Detect which cell encompasses the target text, then output its [x, y] center coordinate. 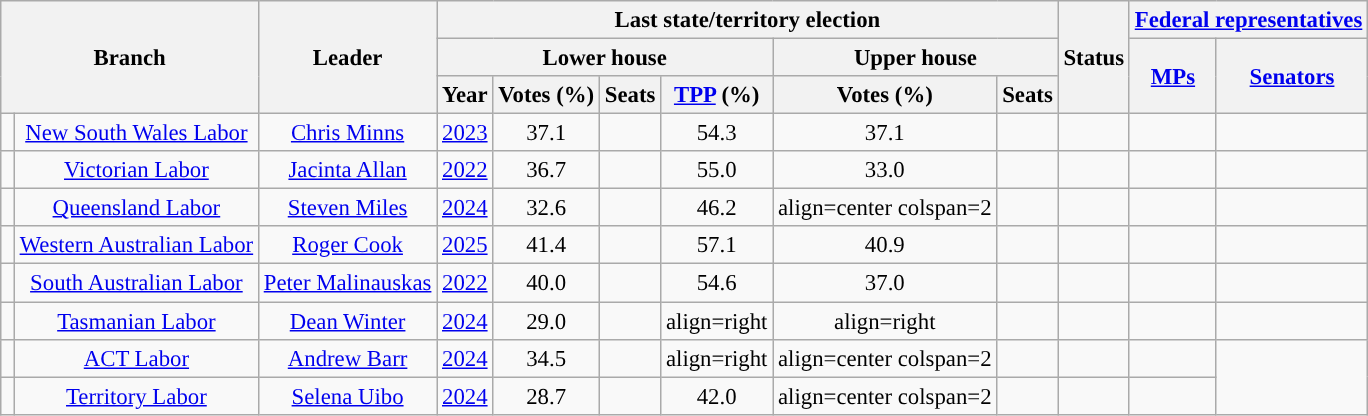
42.0 [717, 396]
Peter Malinauskas [347, 283]
40.9 [885, 245]
32.6 [546, 208]
29.0 [546, 321]
Jacinta Allan [347, 170]
55.0 [717, 170]
Western Australian Labor [136, 245]
37.0 [885, 283]
Federal representatives [1248, 20]
Territory Labor [136, 396]
Status [1094, 58]
Dean Winter [347, 321]
2023 [465, 133]
46.2 [717, 208]
Victorian Labor [136, 170]
Senators [1292, 76]
57.1 [717, 245]
34.5 [546, 358]
Tasmanian Labor [136, 321]
ACT Labor [136, 358]
Steven Miles [347, 208]
36.7 [546, 170]
41.4 [546, 245]
Branch [130, 58]
TPP (%) [717, 95]
28.7 [546, 396]
40.0 [546, 283]
33.0 [885, 170]
Queensland Labor [136, 208]
54.6 [717, 283]
MPs [1172, 76]
Leader [347, 58]
2025 [465, 245]
Last state/territory election [748, 20]
South Australian Labor [136, 283]
Lower house [605, 58]
New South Wales Labor [136, 133]
Andrew Barr [347, 358]
Chris Minns [347, 133]
Selena Uibo [347, 396]
Roger Cook [347, 245]
Upper house [916, 58]
Year [465, 95]
54.3 [717, 133]
